Identify which cell holds the provided text, then report its [x, y] central coordinate. 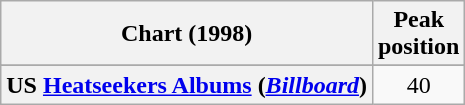
Peakposition [418, 34]
Chart (1998) [187, 34]
US Heatseekers Albums (Billboard) [187, 85]
40 [418, 85]
